Locate the cell with the specified text and output its [X, Y] center coordinate. 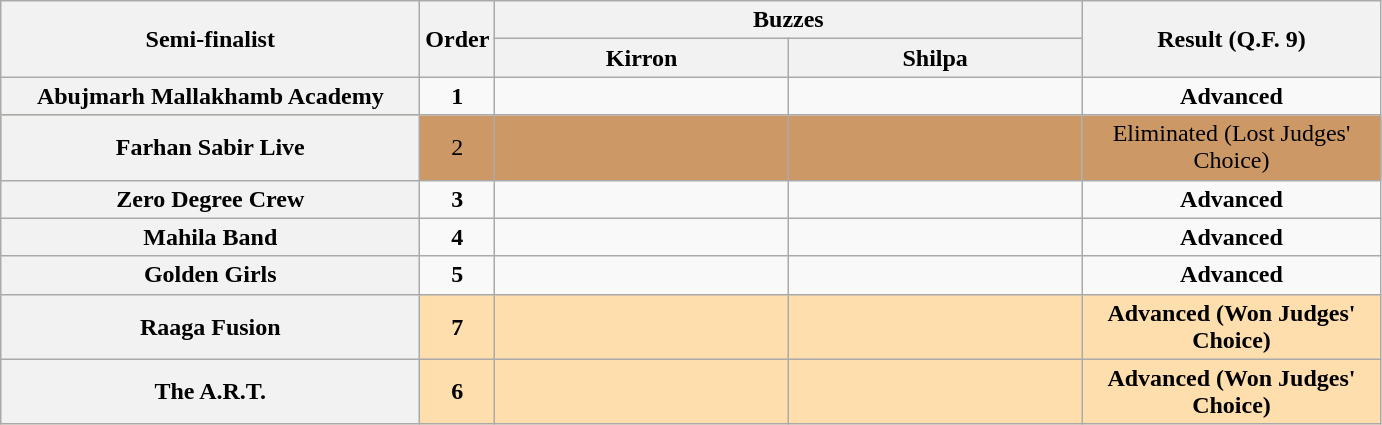
Semi-finalist [210, 39]
Golden Girls [210, 275]
Abujmarh Mallakhamb Academy [210, 96]
Eliminated (Lost Judges' Choice) [1232, 148]
3 [458, 199]
Mahila Band [210, 237]
7 [458, 326]
Zero Degree Crew [210, 199]
Shilpa [935, 58]
2 [458, 148]
Result (Q.F. 9) [1232, 39]
The A.R.T. [210, 392]
5 [458, 275]
Kirron [642, 58]
Raaga Fusion [210, 326]
1 [458, 96]
4 [458, 237]
Order [458, 39]
Farhan Sabir Live [210, 148]
Buzzes [788, 20]
6 [458, 392]
